Return [X, Y] of the center of cell containing provided text 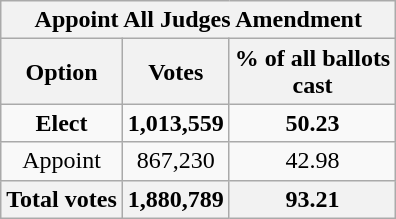
Total votes [62, 199]
Votes [176, 72]
Elect [62, 123]
93.21 [312, 199]
1,880,789 [176, 199]
867,230 [176, 161]
Option [62, 72]
50.23 [312, 123]
% of all ballotscast [312, 72]
Appoint [62, 161]
1,013,559 [176, 123]
42.98 [312, 161]
Appoint All Judges Amendment [198, 20]
